Find where the given text appears and provide that cell's center as (x, y) coordinate. 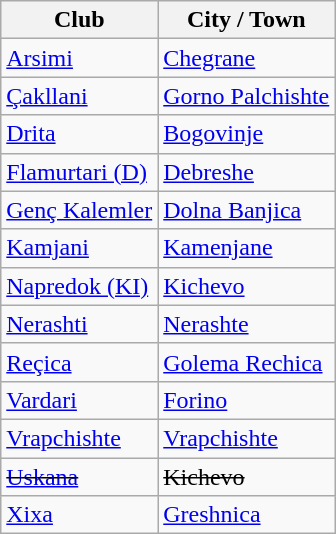
Kamenjane (246, 248)
Vardari (80, 400)
Golema Rechica (246, 362)
Dolna Banjica (246, 210)
Kamjani (80, 248)
Bogovinje (246, 134)
Chegrane (246, 58)
Xixa (80, 515)
Drita (80, 134)
Debreshe (246, 172)
Arsimi (80, 58)
Forino (246, 400)
Gorno Palchishte (246, 96)
Genç Kalemler (80, 210)
Çakllani (80, 96)
Uskana (80, 477)
Club (80, 20)
Flamurtari (D) (80, 172)
Nerashti (80, 324)
City / Town (246, 20)
Napredok (KI) (80, 286)
Reçica (80, 362)
Greshnica (246, 515)
Nerashte (246, 324)
